Provide the [X, Y] coordinate of the cell's center where the given text is located.  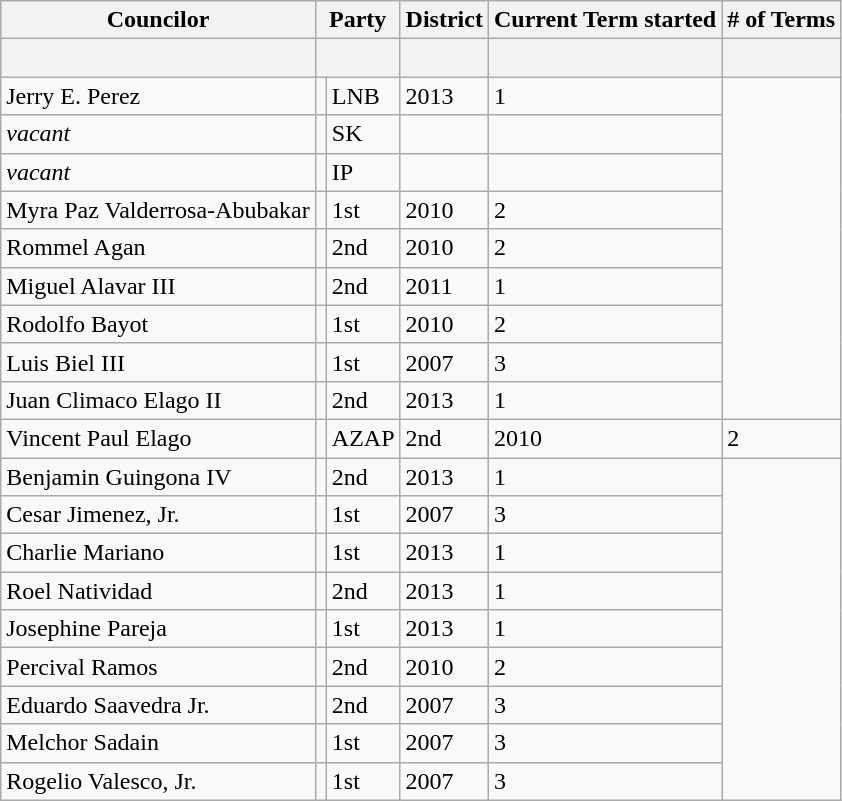
Rodolfo Bayot [158, 324]
# of Terms [782, 20]
Councilor [158, 20]
Vincent Paul Elago [158, 438]
Melchor Sadain [158, 743]
Percival Ramos [158, 667]
Current Term started [604, 20]
SK [363, 134]
Cesar Jimenez, Jr. [158, 515]
Luis Biel III [158, 362]
Eduardo Saavedra Jr. [158, 705]
IP [363, 172]
Charlie Mariano [158, 553]
Rogelio Valesco, Jr. [158, 781]
AZAP [363, 438]
2011 [444, 286]
Roel Natividad [158, 591]
Benjamin Guingona IV [158, 477]
District [444, 20]
Juan Climaco Elago II [158, 400]
Miguel Alavar III [158, 286]
LNB [363, 96]
Josephine Pareja [158, 629]
Jerry E. Perez [158, 96]
Rommel Agan [158, 248]
Party [358, 20]
Myra Paz Valderrosa-Abubakar [158, 210]
